Provide the (X, Y) coordinate of the cell's center where the given text is located.  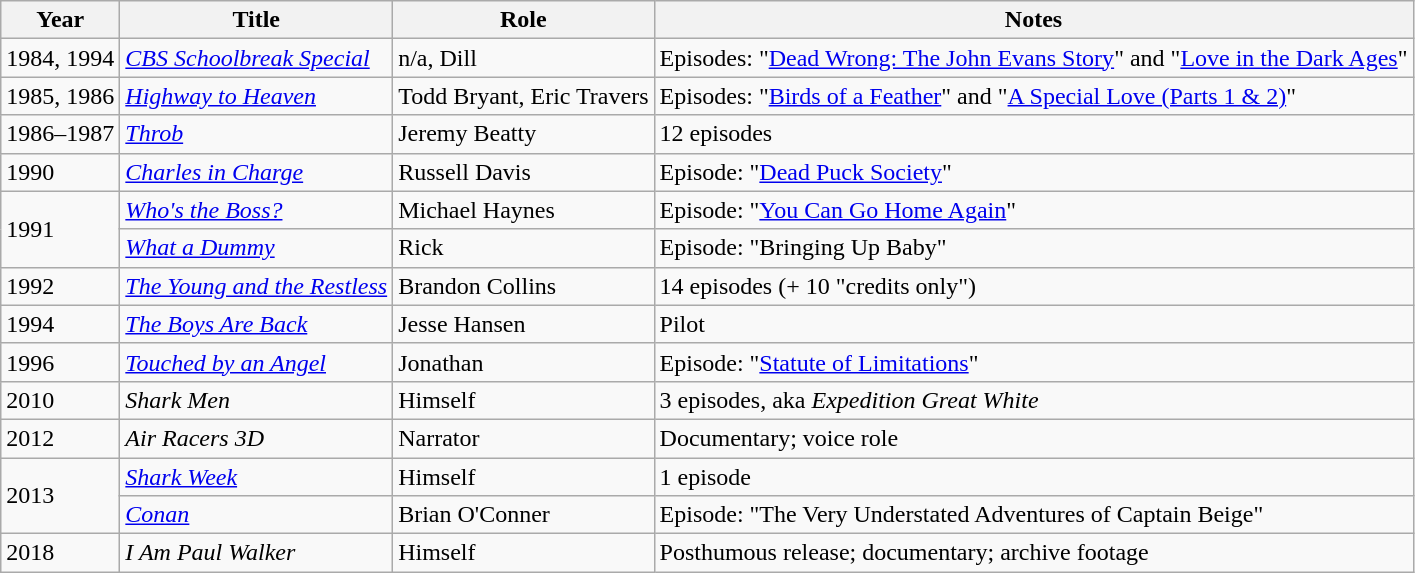
Charles in Charge (256, 172)
Documentary; voice role (1034, 438)
Episodes: "Birds of a Feather" and "A Special Love (Parts 1 & 2)" (1034, 96)
Notes (1034, 20)
The Young and the Restless (256, 286)
n/a, Dill (524, 58)
Narrator (524, 438)
Episode: "Bringing Up Baby" (1034, 248)
Role (524, 20)
I Am Paul Walker (256, 553)
Conan (256, 515)
Air Racers 3D (256, 438)
1 episode (1034, 477)
Episode: "Statute of Limitations" (1034, 362)
Michael Haynes (524, 210)
1992 (60, 286)
Brandon Collins (524, 286)
Brian O'Conner (524, 515)
14 episodes (+ 10 "credits only") (1034, 286)
Episode: "Dead Puck Society" (1034, 172)
2012 (60, 438)
Jeremy Beatty (524, 134)
1990 (60, 172)
Highway to Heaven (256, 96)
Jesse Hansen (524, 324)
Posthumous release; documentary; archive footage (1034, 553)
Russell Davis (524, 172)
3 episodes, aka Expedition Great White (1034, 400)
Rick (524, 248)
Touched by an Angel (256, 362)
Shark Men (256, 400)
Episode: "You Can Go Home Again" (1034, 210)
1996 (60, 362)
Jonathan (524, 362)
Episode: "The Very Understated Adventures of Captain Beige" (1034, 515)
1984, 1994 (60, 58)
2018 (60, 553)
2013 (60, 496)
Year (60, 20)
Todd Bryant, Eric Travers (524, 96)
1986–1987 (60, 134)
1985, 1986 (60, 96)
1994 (60, 324)
Who's the Boss? (256, 210)
Throb (256, 134)
Episodes: "Dead Wrong: The John Evans Story" and "Love in the Dark Ages" (1034, 58)
Pilot (1034, 324)
12 episodes (1034, 134)
Title (256, 20)
What a Dummy (256, 248)
1991 (60, 229)
2010 (60, 400)
Shark Week (256, 477)
CBS Schoolbreak Special (256, 58)
The Boys Are Back (256, 324)
